Output the (x, y) coordinate of the center of the cell containing the given text.  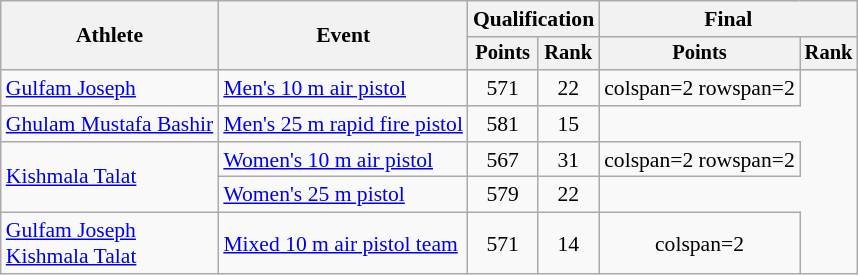
Women's 25 m pistol (343, 195)
colspan=2 (700, 244)
Kishmala Talat (110, 178)
Men's 10 m air pistol (343, 88)
Qualification (534, 19)
Women's 10 m air pistol (343, 160)
Event (343, 36)
Men's 25 m rapid fire pistol (343, 124)
15 (568, 124)
Athlete (110, 36)
Mixed 10 m air pistol team (343, 244)
Ghulam Mustafa Bashir (110, 124)
581 (502, 124)
Gulfam JosephKishmala Talat (110, 244)
14 (568, 244)
579 (502, 195)
31 (568, 160)
567 (502, 160)
Final (728, 19)
Gulfam Joseph (110, 88)
